Output the (x, y) coordinate of the center of the cell containing the given text.  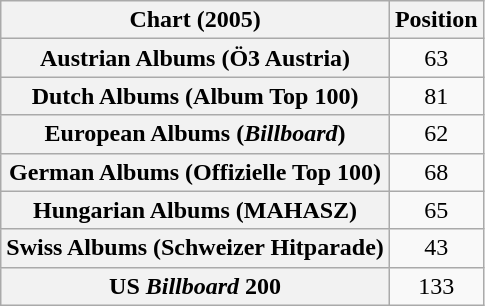
Austrian Albums (Ö3 Austria) (196, 58)
63 (436, 58)
68 (436, 172)
European Albums (Billboard) (196, 134)
Position (436, 20)
Hungarian Albums (MAHASZ) (196, 210)
Chart (2005) (196, 20)
German Albums (Offizielle Top 100) (196, 172)
81 (436, 96)
US Billboard 200 (196, 286)
133 (436, 286)
Swiss Albums (Schweizer Hitparade) (196, 248)
65 (436, 210)
Dutch Albums (Album Top 100) (196, 96)
43 (436, 248)
62 (436, 134)
